Extract the [x, y] coordinate from the center of the cell holding the provided text.  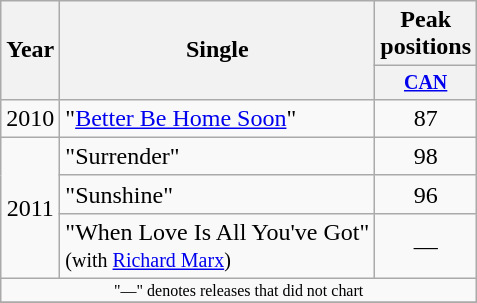
Peak positions [426, 34]
87 [426, 118]
CAN [426, 82]
98 [426, 156]
"—" denotes releases that did not chart [239, 291]
Single [218, 50]
2011 [30, 208]
"Better Be Home Soon" [218, 118]
"When Love Is All You've Got"(with Richard Marx) [218, 246]
2010 [30, 118]
— [426, 246]
96 [426, 194]
"Surrender" [218, 156]
Year [30, 50]
"Sunshine" [218, 194]
